For the text-containing cell, return its midpoint in [X, Y] coordinate format. 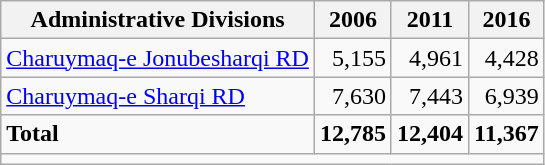
Total [158, 134]
Charuymaq-e Jonubesharqi RD [158, 58]
2016 [507, 20]
Charuymaq-e Sharqi RD [158, 96]
6,939 [507, 96]
7,443 [430, 96]
2011 [430, 20]
4,961 [430, 58]
12,404 [430, 134]
4,428 [507, 58]
2006 [352, 20]
7,630 [352, 96]
5,155 [352, 58]
11,367 [507, 134]
12,785 [352, 134]
Administrative Divisions [158, 20]
